Search for the cell housing the specified text and yield its (x, y) center coordinate. 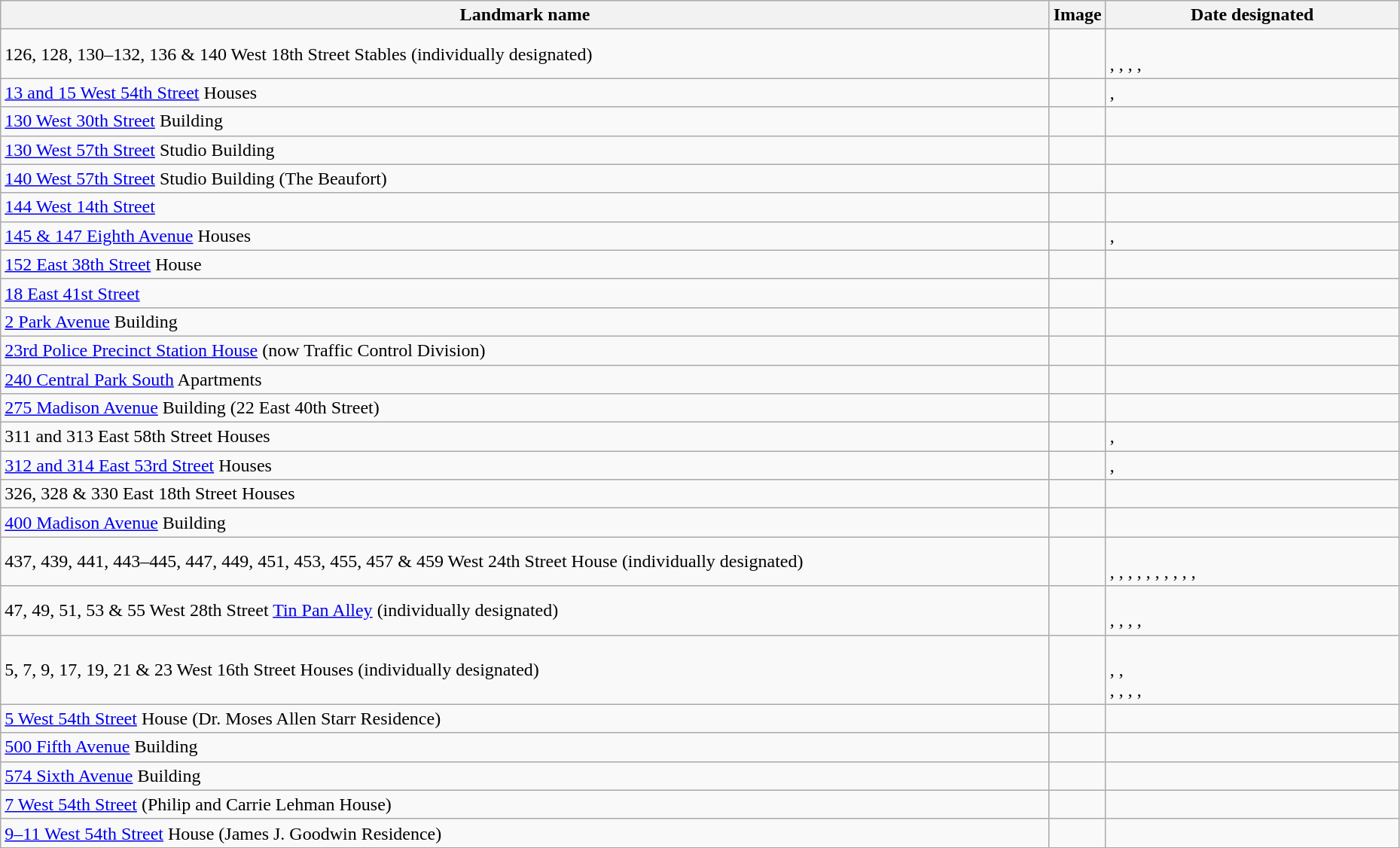
, ,, , , , (1252, 670)
Image (1077, 15)
5, 7, 9, 17, 19, 21 & 23 West 16th Street Houses (individually designated) (525, 670)
144 West 14th Street (525, 207)
500 Fifth Avenue Building (525, 747)
13 and 15 West 54th Street Houses (525, 93)
9–11 West 54th Street House (James J. Goodwin Residence) (525, 833)
2 Park Avenue Building (525, 322)
126, 128, 130–132, 136 & 140 West 18th Street Stables (individually designated) (525, 54)
400 Madison Avenue Building (525, 523)
5 West 54th Street House (Dr. Moses Allen Starr Residence) (525, 718)
23rd Police Precinct Station House (now Traffic Control Division) (525, 350)
18 East 41st Street (525, 293)
Date designated (1252, 15)
47, 49, 51, 53 & 55 West 28th Street Tin Pan Alley (individually designated) (525, 610)
152 East 38th Street House (525, 264)
312 and 314 East 53rd Street Houses (525, 465)
326, 328 & 330 East 18th Street Houses (525, 494)
7 West 54th Street (Philip and Carrie Lehman House) (525, 804)
574 Sixth Avenue Building (525, 776)
130 West 57th Street Studio Building (525, 150)
130 West 30th Street Building (525, 121)
311 and 313 East 58th Street Houses (525, 437)
275 Madison Avenue Building (22 East 40th Street) (525, 408)
, , , , , , , , , , (1252, 562)
140 West 57th Street Studio Building (The Beaufort) (525, 178)
Landmark name (525, 15)
240 Central Park South Apartments (525, 379)
437, 439, 441, 443–445, 447, 449, 451, 453, 455, 457 & 459 West 24th Street House (individually designated) (525, 562)
145 & 147 Eighth Avenue Houses (525, 236)
